Return (X, Y) of the center of cell containing provided text 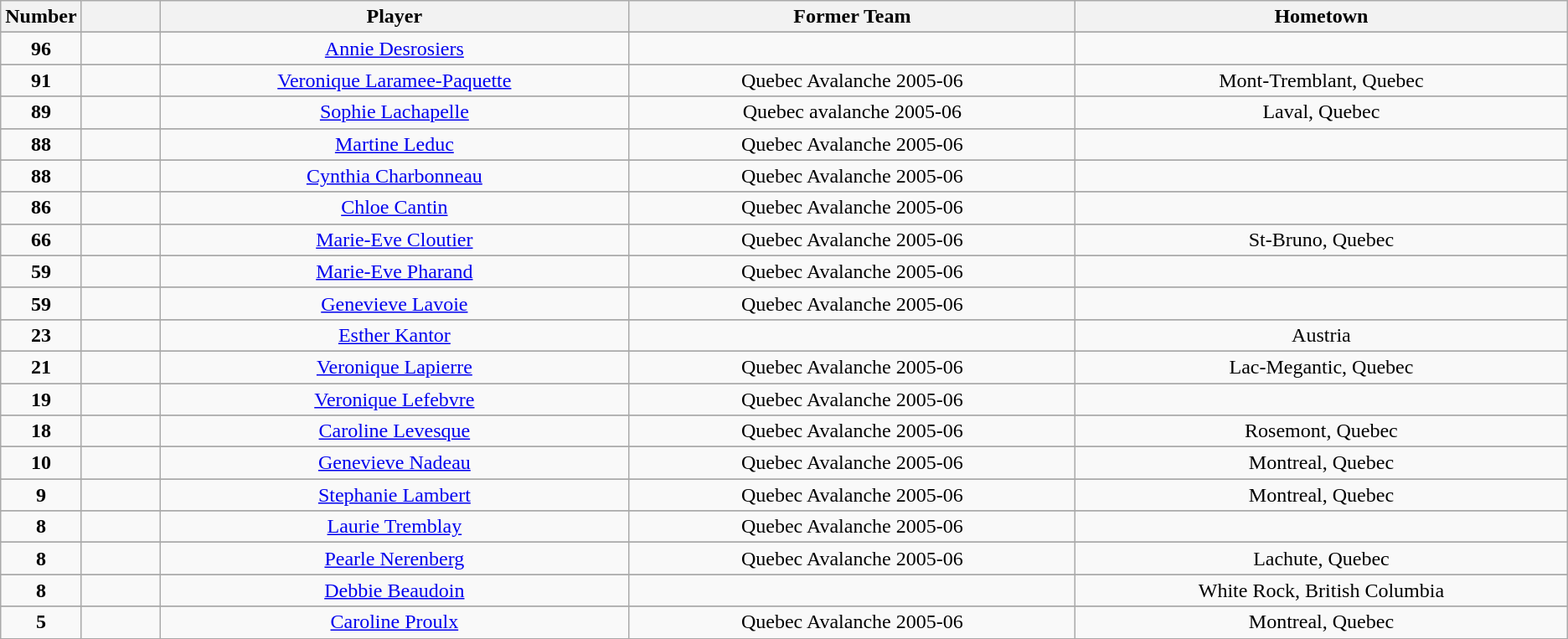
Caroline Levesque (395, 431)
Laurie Tremblay (395, 527)
Veronique Lefebvre (395, 399)
5 (41, 622)
Lac-Megantic, Quebec (1322, 367)
Esther Kantor (395, 335)
Veronique Laramee-Paquette (395, 80)
Annie Desrosiers (395, 49)
Marie-Eve Pharand (395, 271)
Cynthia Charbonneau (395, 176)
86 (41, 208)
89 (41, 112)
Genevieve Lavoie (395, 303)
21 (41, 367)
66 (41, 240)
White Rock, British Columbia (1322, 590)
Marie-Eve Cloutier (395, 240)
10 (41, 463)
Player (395, 17)
Laval, Quebec (1322, 112)
Rosemont, Quebec (1322, 431)
Austria (1322, 335)
Former Team (853, 17)
91 (41, 80)
Debbie Beaudoin (395, 590)
Mont-Tremblant, Quebec (1322, 80)
Quebec avalanche 2005-06 (853, 112)
Caroline Proulx (395, 622)
18 (41, 431)
Sophie Lachapelle (395, 112)
19 (41, 399)
96 (41, 49)
Stephanie Lambert (395, 495)
St-Bruno, Quebec (1322, 240)
Genevieve Nadeau (395, 463)
Chloe Cantin (395, 208)
Hometown (1322, 17)
Number (41, 17)
Veronique Lapierre (395, 367)
Martine Leduc (395, 144)
Lachute, Quebec (1322, 559)
Pearle Nerenberg (395, 559)
9 (41, 495)
23 (41, 335)
